Determine the [x, y] coordinate at the center of the cell enclosing the given text.  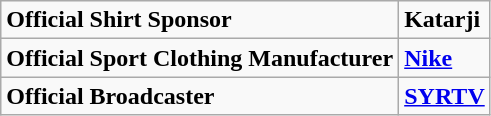
Official Shirt Sponsor [200, 20]
SYRTV [445, 96]
Official Sport Clothing Manufacturer [200, 58]
Official Broadcaster [200, 96]
Nike [445, 58]
Katarji [445, 20]
